Extract the [x, y] coordinate from the center of the cell holding the provided text.  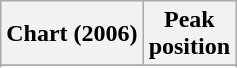
Peakposition [189, 34]
Chart (2006) [72, 34]
